Return the [x, y] coordinate for the center point of the cell that contains the specified text.  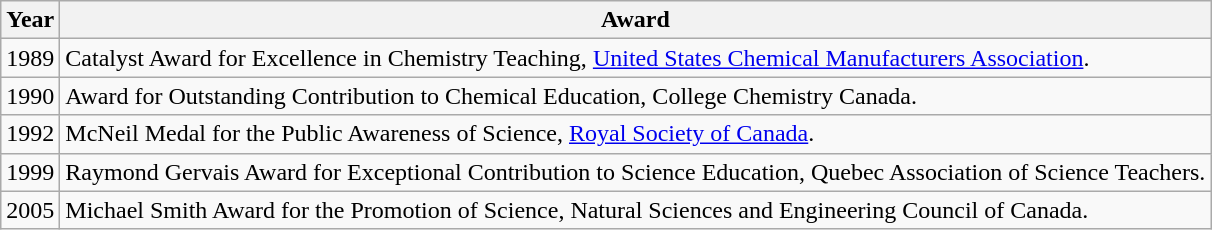
Award for Outstanding Contribution to Chemical Education, College Chemistry Canada. [636, 96]
Catalyst Award for Excellence in Chemistry Teaching, United States Chemical Manufacturers Association. [636, 58]
Raymond Gervais Award for Exceptional Contribution to Science Education, Quebec Association of Science Teachers. [636, 172]
1989 [30, 58]
1999 [30, 172]
1992 [30, 134]
McNeil Medal for the Public Awareness of Science, Royal Society of Canada. [636, 134]
Award [636, 20]
1990 [30, 96]
Michael Smith Award for the Promotion of Science, Natural Sciences and Engineering Council of Canada. [636, 210]
2005 [30, 210]
Year [30, 20]
